Capture the cell that displays the provided text and extract its (x, y) central coordinate. 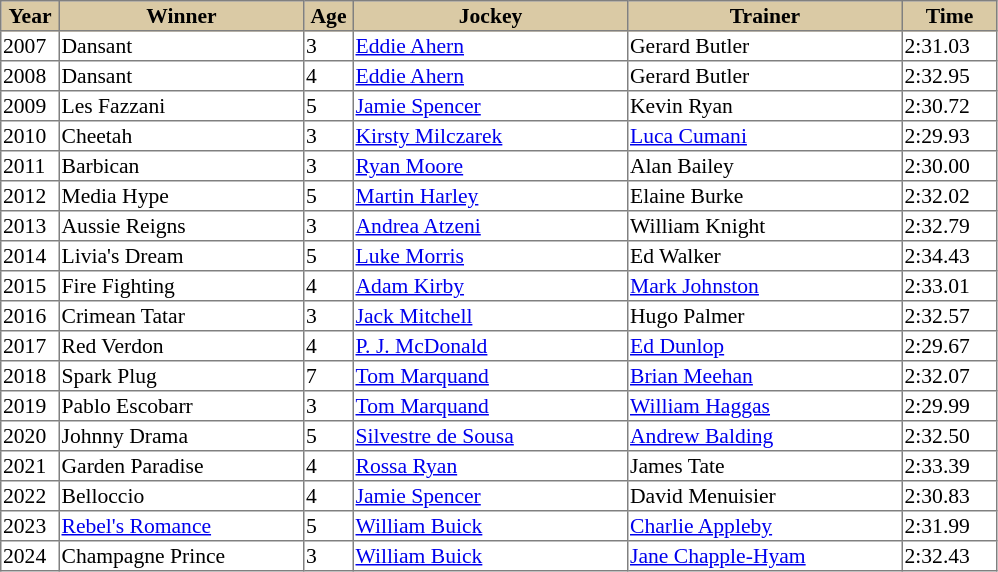
Pablo Escobarr (181, 406)
2:32.79 (949, 226)
Ed Dunlop (765, 346)
David Menuisier (765, 496)
P. J. McDonald (490, 346)
Kirsty Milczarek (490, 136)
Rebel's Romance (181, 526)
Spark Plug (181, 376)
Year (30, 16)
Les Fazzani (181, 106)
2020 (30, 436)
2:32.07 (949, 376)
Ryan Moore (490, 166)
2:29.99 (949, 406)
Belloccio (181, 496)
2014 (30, 256)
Adam Kirby (490, 286)
Andrea Atzeni (490, 226)
Aussie Reigns (181, 226)
2:32.95 (949, 76)
2017 (30, 346)
Champagne Prince (181, 556)
Garden Paradise (181, 466)
2024 (30, 556)
2022 (30, 496)
Alan Bailey (765, 166)
Livia's Dream (181, 256)
2011 (30, 166)
2019 (30, 406)
2:32.50 (949, 436)
Charlie Appleby (765, 526)
2013 (30, 226)
Red Verdon (181, 346)
2015 (30, 286)
Jack Mitchell (490, 316)
7 (329, 376)
Barbican (181, 166)
Andrew Balding (765, 436)
Martin Harley (490, 196)
2018 (30, 376)
2:33.39 (949, 466)
Media Hype (181, 196)
2010 (30, 136)
Trainer (765, 16)
2016 (30, 316)
Age (329, 16)
Hugo Palmer (765, 316)
2:32.43 (949, 556)
Crimean Tatar (181, 316)
Winner (181, 16)
Mark Johnston (765, 286)
2:34.43 (949, 256)
2:29.93 (949, 136)
2007 (30, 46)
Kevin Ryan (765, 106)
2:30.00 (949, 166)
Ed Walker (765, 256)
2:30.83 (949, 496)
Luca Cumani (765, 136)
Jane Chapple-Hyam (765, 556)
2:31.99 (949, 526)
2012 (30, 196)
Luke Morris (490, 256)
2:33.01 (949, 286)
2023 (30, 526)
James Tate (765, 466)
Time (949, 16)
Brian Meehan (765, 376)
Rossa Ryan (490, 466)
Silvestre de Sousa (490, 436)
2:32.02 (949, 196)
Cheetah (181, 136)
2008 (30, 76)
Fire Fighting (181, 286)
Johnny Drama (181, 436)
2021 (30, 466)
2:30.72 (949, 106)
2:31.03 (949, 46)
Elaine Burke (765, 196)
William Knight (765, 226)
2009 (30, 106)
2:32.57 (949, 316)
Jockey (490, 16)
2:29.67 (949, 346)
William Haggas (765, 406)
